Return [x, y] of the center of cell containing provided text 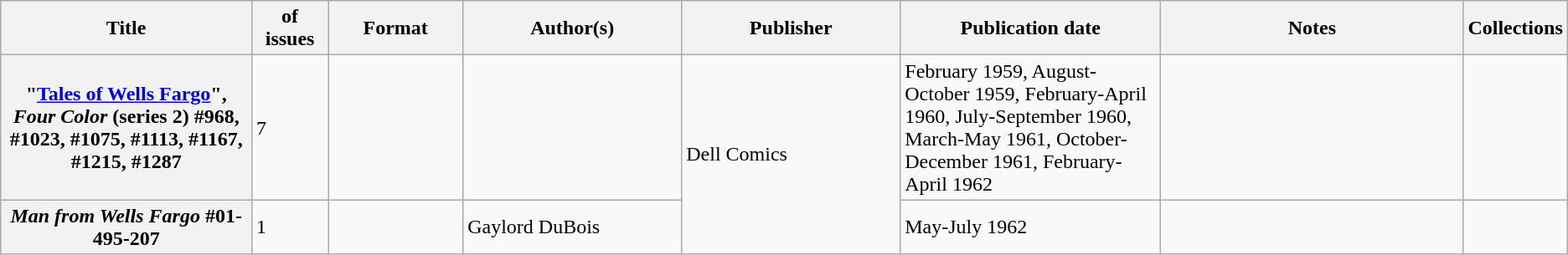
Gaylord DuBois [573, 227]
Title [126, 28]
Dell Comics [791, 155]
Publisher [791, 28]
Format [395, 28]
7 [290, 127]
May-July 1962 [1030, 227]
"Tales of Wells Fargo", Four Color (series 2) #968, #1023, #1075, #1113, #1167, #1215, #1287 [126, 127]
Notes [1312, 28]
Author(s) [573, 28]
Collections [1515, 28]
Man from Wells Fargo #01-495-207 [126, 227]
1 [290, 227]
Publication date [1030, 28]
of issues [290, 28]
February 1959, August-October 1959, February-April 1960, July-September 1960, March-May 1961, October-December 1961, February-April 1962 [1030, 127]
